Find where the given text appears and provide that cell's center as (X, Y) coordinate. 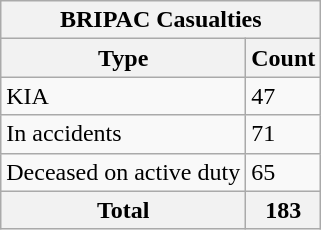
BRIPAC Casualties (161, 20)
In accidents (124, 134)
KIA (124, 96)
Deceased on active duty (124, 172)
183 (284, 210)
47 (284, 96)
Total (124, 210)
71 (284, 134)
Count (284, 58)
65 (284, 172)
Type (124, 58)
